From the cell containing the given text, extract its center point as (X, Y) coordinate. 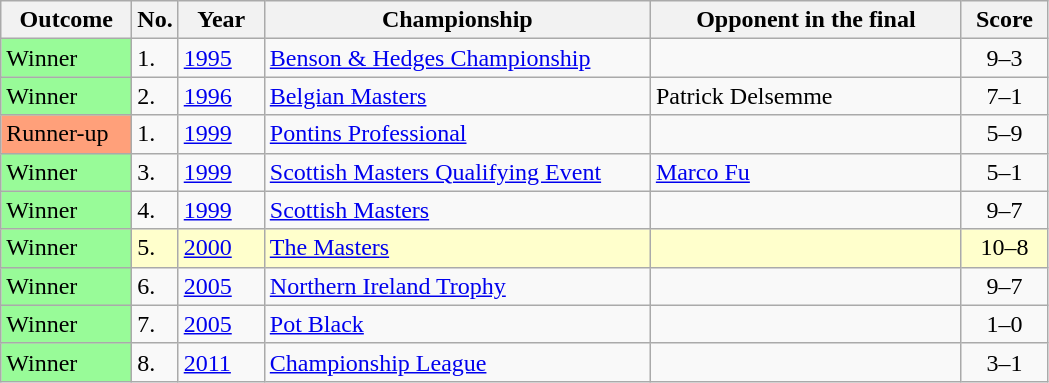
2. (155, 96)
2000 (221, 248)
Belgian Masters (457, 96)
Pot Black (457, 324)
The Masters (457, 248)
5. (155, 248)
7. (155, 324)
Championship (457, 20)
Runner-up (66, 134)
7–1 (1004, 96)
8. (155, 362)
Opponent in the final (806, 20)
9–3 (1004, 58)
Pontins Professional (457, 134)
Marco Fu (806, 172)
Outcome (66, 20)
No. (155, 20)
2011 (221, 362)
6. (155, 286)
1996 (221, 96)
3. (155, 172)
Scottish Masters (457, 210)
10–8 (1004, 248)
3–1 (1004, 362)
Score (1004, 20)
Scottish Masters Qualifying Event (457, 172)
5–1 (1004, 172)
4. (155, 210)
1–0 (1004, 324)
5–9 (1004, 134)
Championship League (457, 362)
Benson & Hedges Championship (457, 58)
Year (221, 20)
Patrick Delsemme (806, 96)
1995 (221, 58)
Northern Ireland Trophy (457, 286)
